Capture the cell that displays the provided text and extract its [X, Y] central coordinate. 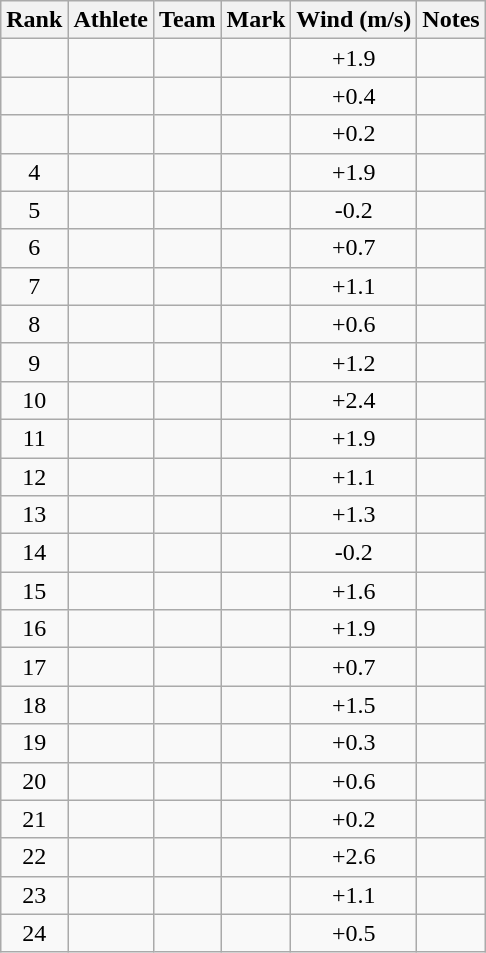
4 [34, 172]
5 [34, 210]
22 [34, 857]
Wind (m/s) [354, 20]
Mark [256, 20]
20 [34, 781]
Notes [451, 20]
+1.5 [354, 705]
7 [34, 286]
18 [34, 705]
Team [188, 20]
16 [34, 629]
13 [34, 515]
+1.3 [354, 515]
15 [34, 591]
24 [34, 933]
10 [34, 400]
Athlete [111, 20]
14 [34, 553]
+1.6 [354, 591]
+0.3 [354, 743]
23 [34, 895]
17 [34, 667]
+0.4 [354, 96]
19 [34, 743]
+2.4 [354, 400]
6 [34, 248]
+0.5 [354, 933]
21 [34, 819]
+2.6 [354, 857]
12 [34, 477]
8 [34, 324]
Rank [34, 20]
11 [34, 438]
9 [34, 362]
+1.2 [354, 362]
